Search for the cell housing the specified text and yield its (X, Y) center coordinate. 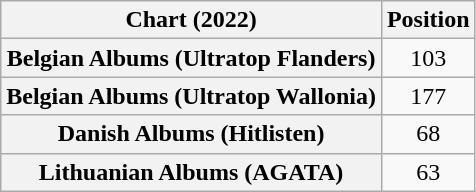
68 (428, 134)
Belgian Albums (Ultratop Wallonia) (192, 96)
Position (428, 20)
Chart (2022) (192, 20)
Belgian Albums (Ultratop Flanders) (192, 58)
Danish Albums (Hitlisten) (192, 134)
103 (428, 58)
63 (428, 172)
177 (428, 96)
Lithuanian Albums (AGATA) (192, 172)
